Return [X, Y] of the center of cell containing provided text 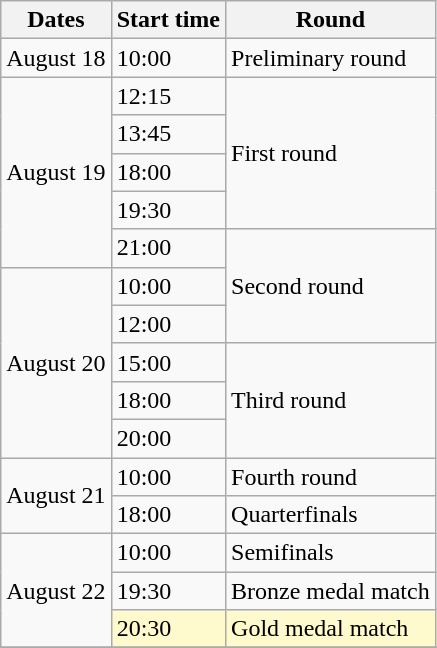
Fourth round [331, 477]
Preliminary round [331, 58]
Quarterfinals [331, 515]
15:00 [168, 362]
21:00 [168, 248]
August 20 [56, 362]
August 21 [56, 496]
August 19 [56, 172]
20:00 [168, 438]
12:15 [168, 96]
August 18 [56, 58]
13:45 [168, 134]
20:30 [168, 629]
First round [331, 153]
12:00 [168, 324]
Second round [331, 286]
Gold medal match [331, 629]
Round [331, 20]
Dates [56, 20]
Semifinals [331, 553]
August 22 [56, 591]
Bronze medal match [331, 591]
Start time [168, 20]
Third round [331, 400]
